Find where the given text appears and provide that cell's center as (x, y) coordinate. 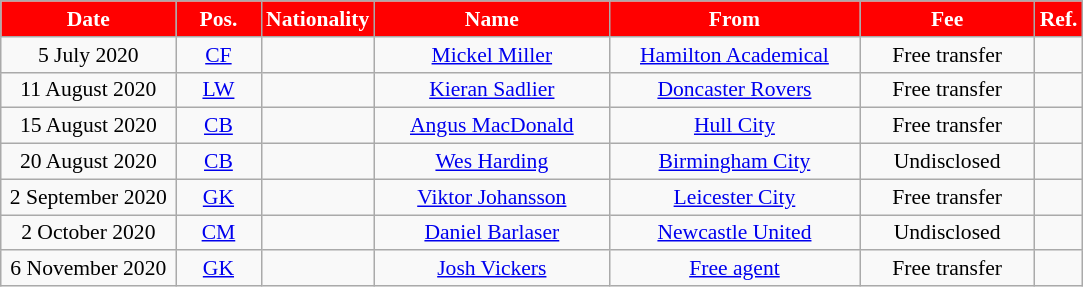
Birmingham City (734, 162)
Free agent (734, 269)
20 August 2020 (88, 162)
Josh Vickers (492, 269)
CM (218, 233)
From (734, 19)
Nationality (318, 19)
5 July 2020 (88, 55)
Angus MacDonald (492, 126)
Hamilton Academical (734, 55)
Doncaster Rovers (734, 90)
Daniel Barlaser (492, 233)
6 November 2020 (88, 269)
Mickel Miller (492, 55)
Fee (948, 19)
15 August 2020 (88, 126)
2 September 2020 (88, 197)
Date (88, 19)
Hull City (734, 126)
Name (492, 19)
Leicester City (734, 197)
11 August 2020 (88, 90)
LW (218, 90)
Viktor Johansson (492, 197)
Pos. (218, 19)
2 October 2020 (88, 233)
Wes Harding (492, 162)
CF (218, 55)
Newcastle United (734, 233)
Ref. (1059, 19)
Kieran Sadlier (492, 90)
